Identify which cell holds the provided text, then report its [x, y] central coordinate. 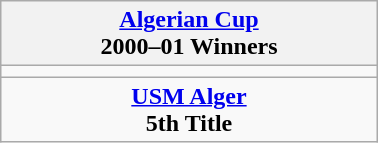
Algerian Cup2000–01 Winners [189, 34]
USM Alger5th Title [189, 110]
